Return the (x, y) coordinate for the center point of the cell that contains the specified text.  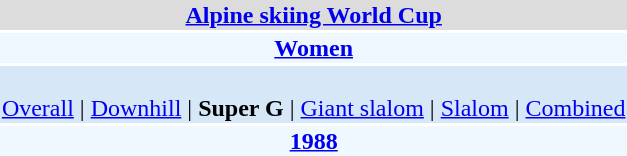
1988 (314, 141)
Overall | Downhill | Super G | Giant slalom | Slalom | Combined (314, 94)
Alpine skiing World Cup (314, 15)
Women (314, 48)
